Find where the given text appears and provide that cell's center as (X, Y) coordinate. 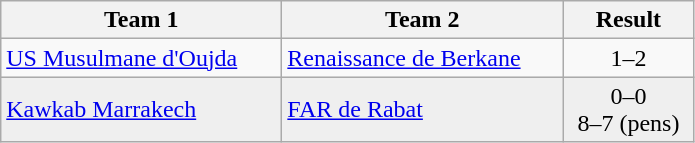
FAR de Rabat (422, 110)
0–08–7 (pens) (628, 110)
1–2 (628, 58)
Result (628, 20)
Renaissance de Berkane (422, 58)
Kawkab Marrakech (142, 110)
Team 1 (142, 20)
US Musulmane d'Oujda (142, 58)
Team 2 (422, 20)
